Return the (X, Y) coordinate for the center point of the cell that contains the specified text.  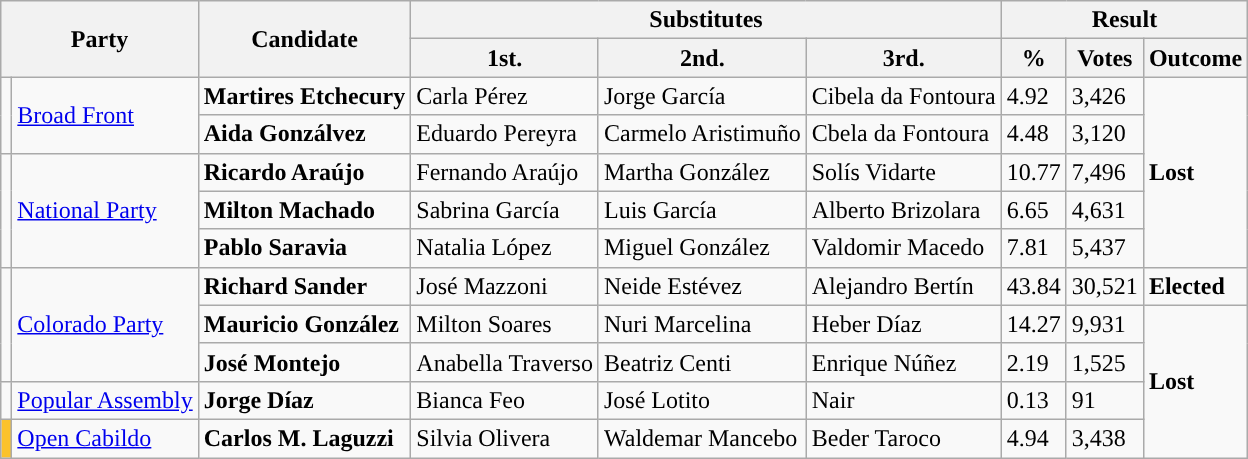
7.81 (1034, 248)
43.84 (1034, 286)
Milton Soares (505, 324)
14.27 (1034, 324)
Enrique Núñez (904, 362)
Jorge García (702, 96)
3,438 (1104, 438)
Anabella Traverso (505, 362)
Votes (1104, 58)
10.77 (1034, 172)
4,631 (1104, 210)
José Lotito (702, 400)
1,525 (1104, 362)
Elected (1195, 286)
Colorado Party (105, 324)
Cbela da Fontoura (904, 134)
3,426 (1104, 96)
Beatriz Centi (702, 362)
Candidate (304, 39)
Richard Sander (304, 286)
Carmelo Aristimuño (702, 134)
Carlos M. Laguzzi (304, 438)
Popular Assembly (105, 400)
Luis García (702, 210)
Ricardo Araújo (304, 172)
0.13 (1034, 400)
Jorge Díaz (304, 400)
9,931 (1104, 324)
Beder Taroco (904, 438)
Sabrina García (505, 210)
Result (1124, 20)
Alejandro Bertín (904, 286)
Martha González (702, 172)
Outcome (1195, 58)
Milton Machado (304, 210)
30,521 (1104, 286)
Waldemar Mancebo (702, 438)
Eduardo Pereyra (505, 134)
National Party (105, 210)
Nuri Marcelina (702, 324)
6.65 (1034, 210)
Nair (904, 400)
2nd. (702, 58)
1st. (505, 58)
José Mazzoni (505, 286)
Neide Estévez (702, 286)
Natalia López (505, 248)
91 (1104, 400)
7,496 (1104, 172)
Mauricio González (304, 324)
Heber Díaz (904, 324)
Substitutes (706, 20)
4.48 (1034, 134)
Pablo Saravia (304, 248)
Cibela da Fontoura (904, 96)
3rd. (904, 58)
José Montejo (304, 362)
Broad Front (105, 115)
4.92 (1034, 96)
5,437 (1104, 248)
Solís Vidarte (904, 172)
3,120 (1104, 134)
Open Cabildo (105, 438)
Martires Etchecury (304, 96)
% (1034, 58)
Fernando Araújo (505, 172)
Silvia Olivera (505, 438)
Valdomir Macedo (904, 248)
Miguel González (702, 248)
Alberto Brizolara (904, 210)
Party (100, 39)
Aida Gonzálvez (304, 134)
Carla Pérez (505, 96)
2.19 (1034, 362)
4.94 (1034, 438)
Bianca Feo (505, 400)
